Determine the [x, y] coordinate at the center of the cell enclosing the given text.  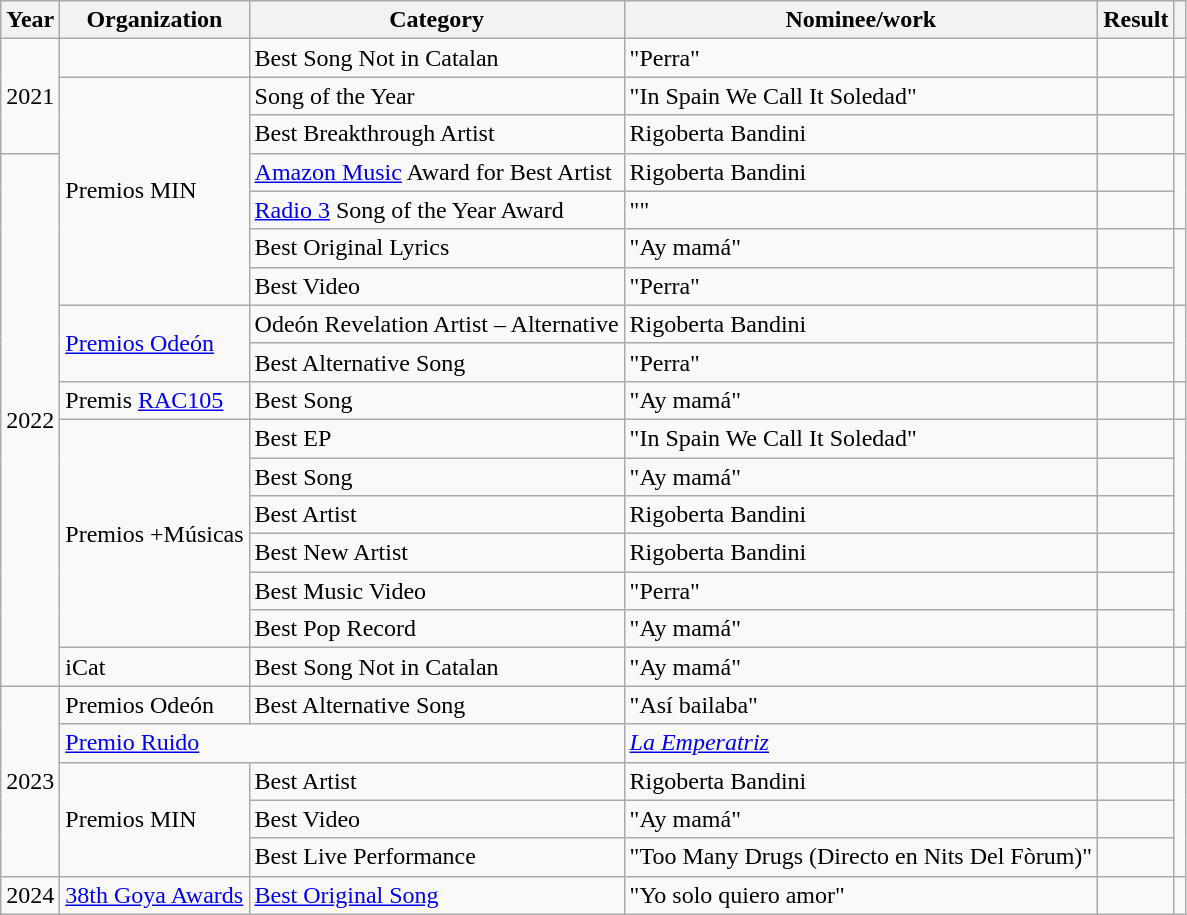
2024 [30, 895]
La Emperatriz [861, 743]
Amazon Music Award for Best Artist [436, 172]
Best Breakthrough Artist [436, 134]
"Too Many Drugs (Directo en Nits Del Fòrum)" [861, 857]
38th Goya Awards [154, 895]
"" [861, 210]
Premio Ruido [342, 743]
iCat [154, 667]
Best Original Song [436, 895]
Organization [154, 20]
Best New Artist [436, 553]
Best EP [436, 438]
Category [436, 20]
2022 [30, 420]
"Yo solo quiero amor" [861, 895]
2021 [30, 96]
Odeón Revelation Artist – Alternative [436, 324]
Song of the Year [436, 96]
Best Pop Record [436, 629]
Best Original Lyrics [436, 248]
2023 [30, 781]
Radio 3 Song of the Year Award [436, 210]
Nominee/work [861, 20]
Best Live Performance [436, 857]
Best Music Video [436, 591]
"Así bailaba" [861, 705]
Premis RAC105 [154, 400]
Result [1136, 20]
Year [30, 20]
Premios +Músicas [154, 533]
